Search for the cell housing the specified text and yield its [X, Y] center coordinate. 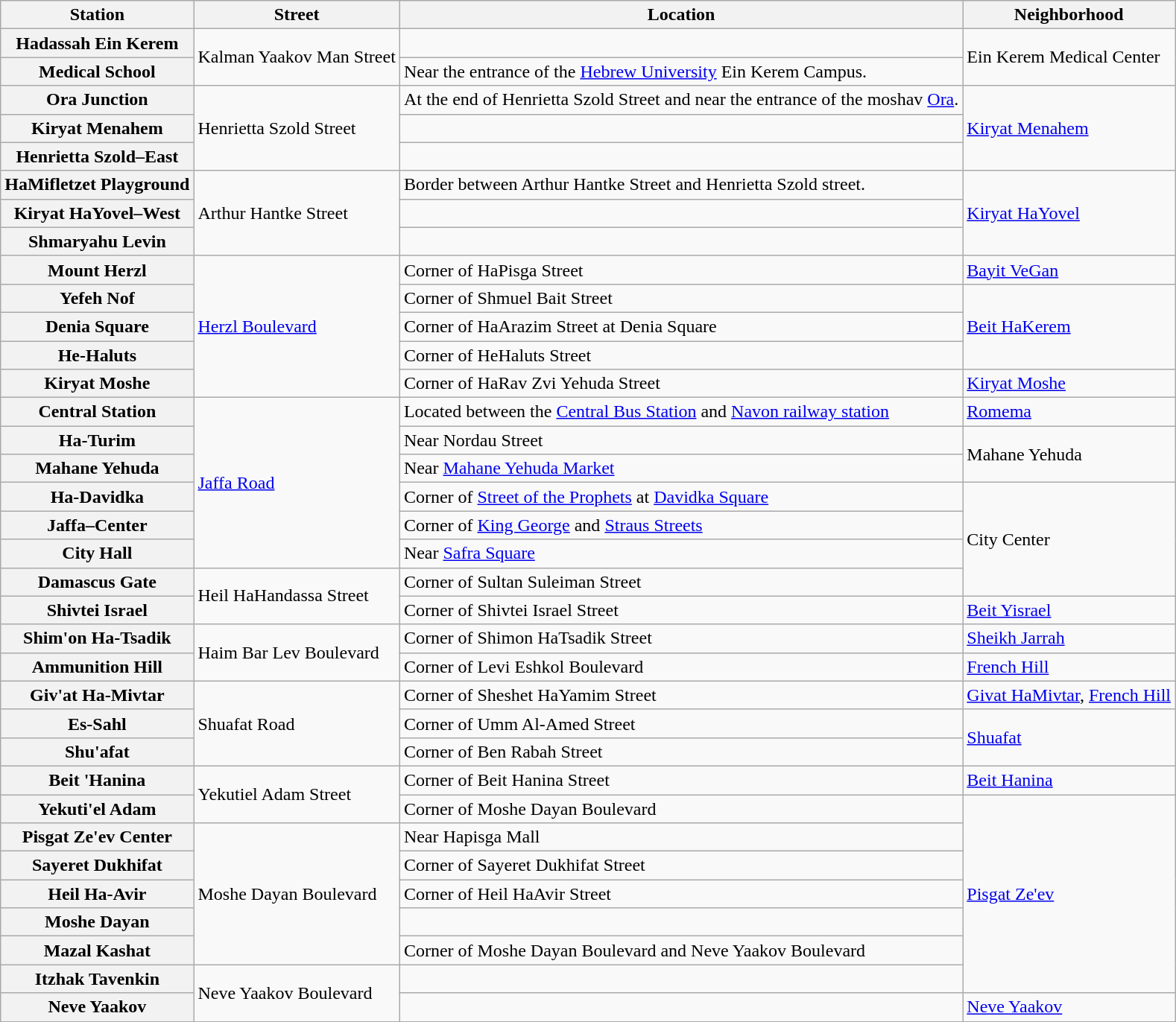
Corner of Shivtei Israel Street [681, 610]
Street [297, 15]
Romema [1069, 412]
Corner of Heil HaAvir Street [681, 894]
Beit Hanina [1069, 780]
Central Station [97, 412]
Kiryat HaYovel–West [97, 213]
Corner of Moshe Dayan Boulevard and Neve Yaakov Boulevard [681, 950]
Yekutiel Adam Street [297, 794]
Kiryat HaYovel [1069, 213]
At the end of Henrietta Szold Street and near the entrance of the moshav Ora. [681, 100]
Corner of Ben Rabah Street [681, 752]
Near Mahane Yehuda Market [681, 469]
Border between Arthur Hantke Street and Henrietta Szold street. [681, 185]
Arthur Hantke Street [297, 213]
Mount Herzl [97, 270]
Corner of Sayeret Dukhifat Street [681, 866]
Shuafat Road [297, 723]
Shu'afat [97, 752]
Near Nordau Street [681, 440]
Es-Sahl [97, 723]
Sheikh Jarrah [1069, 638]
Damascus Gate [97, 582]
Corner of HaPisga Street [681, 270]
Near Safra Square [681, 553]
Corner of Sultan Suleiman Street [681, 582]
French Hill [1069, 667]
Corner of Sheshet HaYamim Street [681, 695]
Moshe Dayan [97, 922]
Shim'on Ha-Tsadik [97, 638]
Corner of Beit Hanina Street [681, 780]
Shivtei Israel [97, 610]
Station [97, 15]
Shuafat [1069, 737]
Near Hapisga Mall [681, 837]
Beit Yisrael [1069, 610]
Pisgat Ze'ev Center [97, 837]
Heil Ha-Avir [97, 894]
Bayit VeGan [1069, 270]
Neighborhood [1069, 15]
Corner of Shimon HaTsadik Street [681, 638]
Located between the Central Bus Station and Navon railway station [681, 412]
Medical School [97, 72]
HaMifletzet Playground [97, 185]
Neve Yaakov Boulevard [297, 993]
Ammunition Hill [97, 667]
Corner of HaArazim Street at Denia Square [681, 326]
Jaffa Road [297, 483]
Herzl Boulevard [297, 326]
Itzhak Tavenkin [97, 979]
Yekuti'el Adam [97, 808]
Near the entrance of the Hebrew University Ein Kerem Campus. [681, 72]
Hadassah Ein Kerem [97, 43]
Moshe Dayan Boulevard [297, 894]
Givat HaMivtar, French Hill [1069, 695]
Corner of Levi Eshkol Boulevard [681, 667]
Yefeh Nof [97, 298]
Mazal Kashat [97, 950]
Ha-Turim [97, 440]
Corner of Umm Al-Amed Street [681, 723]
Henrietta Szold Street [297, 128]
Corner of King George and Straus Streets [681, 525]
Corner of Moshe Dayan Boulevard [681, 808]
Heil HaHandassa Street [297, 596]
Henrietta Szold–East [97, 156]
Beit HaKerem [1069, 326]
Beit 'Hanina [97, 780]
Corner of HaRav Zvi Yehuda Street [681, 384]
Jaffa–Center [97, 525]
Ha-Davidka [97, 497]
City Hall [97, 553]
City Center [1069, 539]
Kalman Yaakov Man Street [297, 57]
Pisgat Ze'ev [1069, 893]
Corner of Street of the Prophets at Davidka Square [681, 497]
Giv'at Ha-Mivtar [97, 695]
Shmaryahu Levin [97, 241]
He-Haluts [97, 355]
Corner of Shmuel Bait Street [681, 298]
Denia Square [97, 326]
Location [681, 15]
Ein Kerem Medical Center [1069, 57]
Corner of HeHaluts Street [681, 355]
Sayeret Dukhifat [97, 866]
Haim Bar Lev Boulevard [297, 653]
Ora Junction [97, 100]
